Return the (X, Y) coordinate for the center point of the cell that contains the specified text.  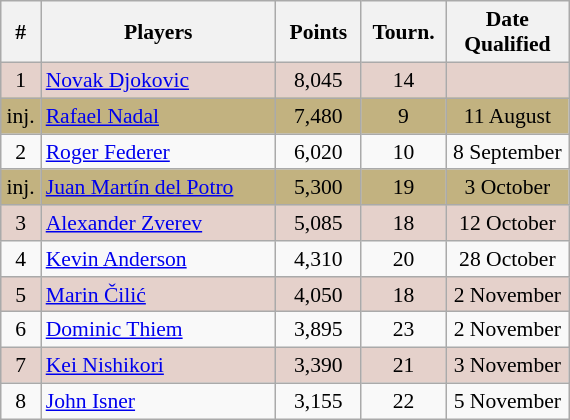
12 October (508, 223)
5 November (508, 401)
5,085 (318, 223)
3,895 (318, 330)
5 (21, 294)
21 (404, 365)
22 (404, 401)
14 (404, 80)
11 August (508, 116)
Dominic Thiem (158, 330)
28 October (508, 259)
1 (21, 80)
8 September (508, 152)
3 November (508, 365)
23 (404, 330)
Date Qualified (508, 32)
10 (404, 152)
6 (21, 330)
19 (404, 187)
7,480 (318, 116)
4,310 (318, 259)
Kevin Anderson (158, 259)
3,390 (318, 365)
Roger Federer (158, 152)
5,300 (318, 187)
John Isner (158, 401)
Players (158, 32)
2 (21, 152)
6,020 (318, 152)
Novak Djokovic (158, 80)
3 (21, 223)
4 (21, 259)
Points (318, 32)
9 (404, 116)
7 (21, 365)
Tourn. (404, 32)
8 (21, 401)
8,045 (318, 80)
Marin Čilić (158, 294)
4,050 (318, 294)
Juan Martín del Potro (158, 187)
Rafael Nadal (158, 116)
Kei Nishikori (158, 365)
# (21, 32)
Alexander Zverev (158, 223)
3,155 (318, 401)
3 October (508, 187)
20 (404, 259)
